Identify which cell holds the provided text, then report its [X, Y] central coordinate. 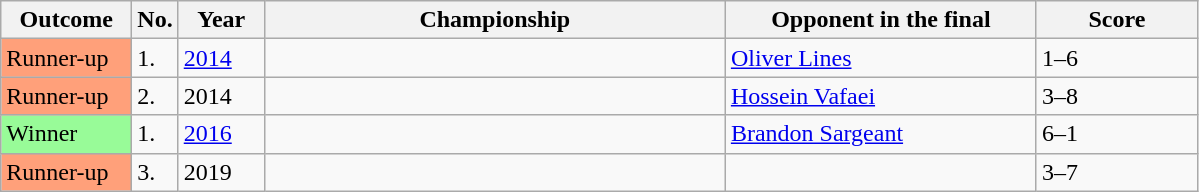
3–8 [1116, 96]
3–7 [1116, 172]
2016 [221, 134]
Oliver Lines [880, 58]
Outcome [66, 20]
2. [155, 96]
2019 [221, 172]
Opponent in the final [880, 20]
Year [221, 20]
Brandon Sargeant [880, 134]
Score [1116, 20]
Hossein Vafaei [880, 96]
Winner [66, 134]
1–6 [1116, 58]
3. [155, 172]
Championship [494, 20]
6–1 [1116, 134]
No. [155, 20]
